Return the [x, y] coordinate for the center point of the cell that contains the specified text.  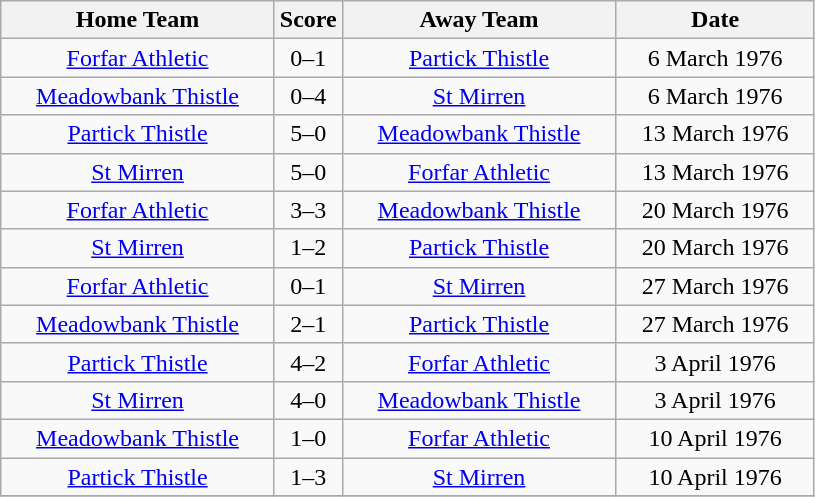
1–3 [308, 477]
Away Team [479, 20]
Score [308, 20]
0–4 [308, 96]
Home Team [138, 20]
1–0 [308, 438]
3–3 [308, 210]
1–2 [308, 248]
2–1 [308, 324]
Date [716, 20]
4–0 [308, 400]
4–2 [308, 362]
